Scan for the cell matching the given text and deliver its (x, y) coordinate at center. 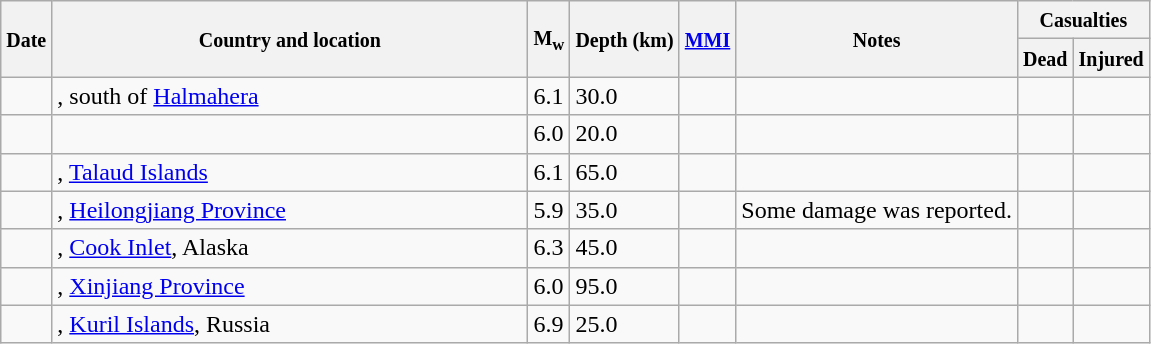
20.0 (624, 134)
25.0 (624, 324)
Depth (km) (624, 39)
6.9 (549, 324)
65.0 (624, 172)
, Kuril Islands, Russia (290, 324)
, south of Halmahera (290, 96)
Dead (1045, 58)
Notes (877, 39)
Some damage was reported. (877, 210)
45.0 (624, 248)
Mw (549, 39)
35.0 (624, 210)
Country and location (290, 39)
, Cook Inlet, Alaska (290, 248)
Casualties (1083, 20)
95.0 (624, 286)
30.0 (624, 96)
, Xinjiang Province (290, 286)
, Heilongjiang Province (290, 210)
, Talaud Islands (290, 172)
Injured (1111, 58)
Date (26, 39)
MMI (708, 39)
5.9 (549, 210)
6.3 (549, 248)
